Scan for the cell matching the given text and deliver its (X, Y) coordinate at center. 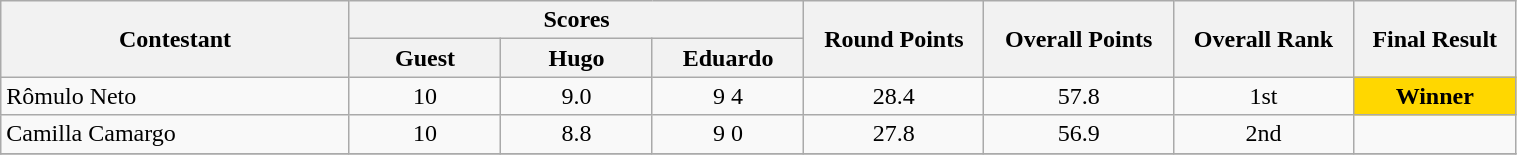
Final Result (1434, 39)
Round Points (894, 39)
Contestant (175, 39)
Overall Points (1079, 39)
Guest (425, 58)
28.4 (894, 96)
8.8 (577, 134)
Winner (1434, 96)
Scores (576, 20)
9 4 (728, 96)
Camilla Camargo (175, 134)
1st (1263, 96)
Rômulo Neto (175, 96)
57.8 (1079, 96)
Overall Rank (1263, 39)
9 0 (728, 134)
27.8 (894, 134)
2nd (1263, 134)
9.0 (577, 96)
Eduardo (728, 58)
Hugo (577, 58)
56.9 (1079, 134)
